Pinpoint the cell where the given text exists, returning its (X, Y) midpoint coordinate. 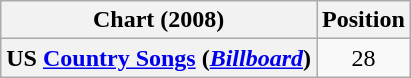
US Country Songs (Billboard) (159, 58)
Chart (2008) (159, 20)
Position (364, 20)
28 (364, 58)
